Locate the cell with the specified text and output its [x, y] center coordinate. 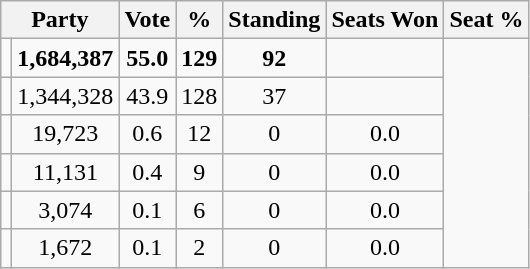
43.9 [148, 96]
Party [60, 20]
19,723 [66, 134]
92 [274, 58]
1,672 [66, 248]
1,344,328 [66, 96]
6 [200, 210]
12 [200, 134]
9 [200, 172]
2 [200, 248]
1,684,387 [66, 58]
55.0 [148, 58]
0.4 [148, 172]
11,131 [66, 172]
3,074 [66, 210]
Seat % [486, 20]
% [200, 20]
128 [200, 96]
37 [274, 96]
Seats Won [385, 20]
Vote [148, 20]
Standing [274, 20]
129 [200, 58]
0.6 [148, 134]
